Identify which cell holds the provided text, then report its (x, y) central coordinate. 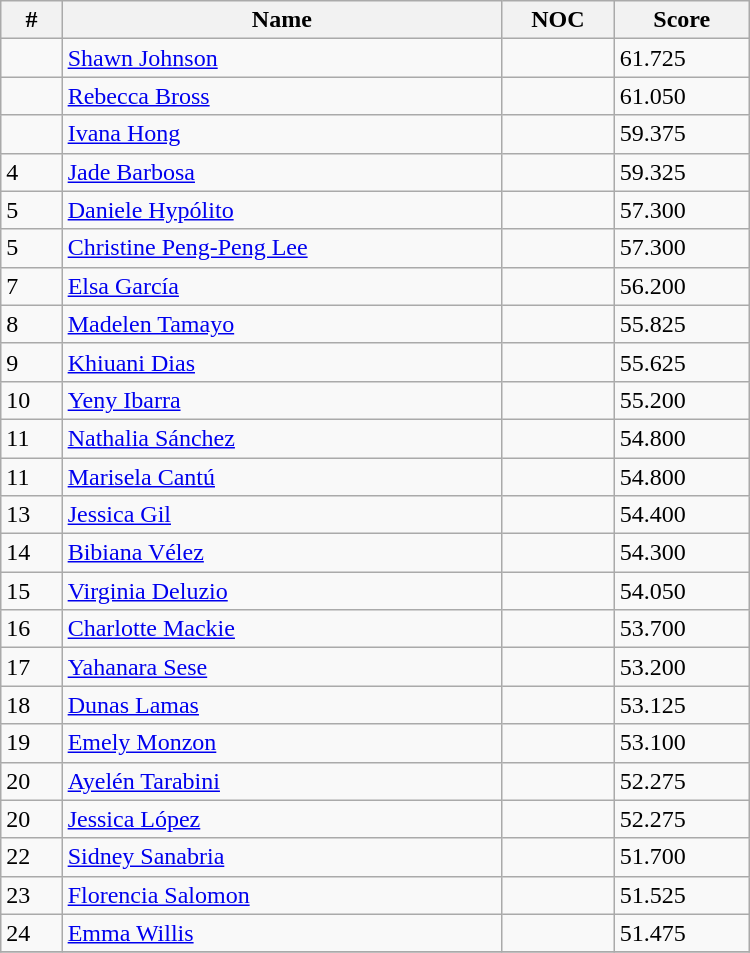
55.825 (682, 324)
Bibiana Vélez (282, 553)
Score (682, 20)
Name (282, 20)
Marisela Cantú (282, 477)
55.625 (682, 362)
Nathalia Sánchez (282, 438)
51.700 (682, 857)
13 (32, 515)
16 (32, 629)
Jessica López (282, 819)
Yeny Ibarra (282, 400)
15 (32, 591)
51.475 (682, 933)
Emely Monzon (282, 743)
61.050 (682, 96)
59.325 (682, 172)
59.375 (682, 134)
Ivana Hong (282, 134)
# (32, 20)
4 (32, 172)
Ayelén Tarabini (282, 781)
56.200 (682, 286)
19 (32, 743)
61.725 (682, 58)
Yahanara Sese (282, 667)
Madelen Tamayo (282, 324)
22 (32, 857)
Florencia Salomon (282, 895)
Virginia Deluzio (282, 591)
Sidney Sanabria (282, 857)
Charlotte Mackie (282, 629)
Rebecca Bross (282, 96)
Dunas Lamas (282, 705)
17 (32, 667)
53.100 (682, 743)
7 (32, 286)
24 (32, 933)
Jessica Gil (282, 515)
55.200 (682, 400)
53.700 (682, 629)
Daniele Hypólito (282, 210)
54.050 (682, 591)
Shawn Johnson (282, 58)
53.125 (682, 705)
51.525 (682, 895)
10 (32, 400)
8 (32, 324)
NOC (558, 20)
18 (32, 705)
Elsa García (282, 286)
54.300 (682, 553)
54.400 (682, 515)
14 (32, 553)
23 (32, 895)
Emma Willis (282, 933)
53.200 (682, 667)
9 (32, 362)
Christine Peng-Peng Lee (282, 248)
Jade Barbosa (282, 172)
Khiuani Dias (282, 362)
